Extract the (x, y) coordinate from the center of the cell holding the provided text.  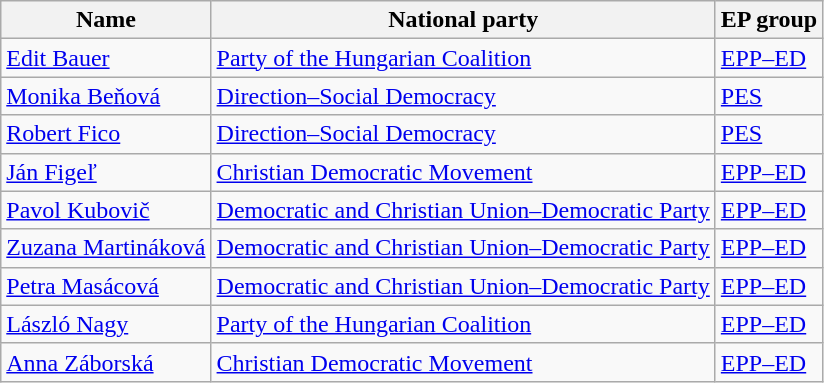
EP group (768, 20)
László Nagy (106, 324)
Name (106, 20)
Anna Záborská (106, 362)
Edit Bauer (106, 58)
Zuzana Martináková (106, 248)
Pavol Kubovič (106, 210)
National party (463, 20)
Petra Masácová (106, 286)
Monika Beňová (106, 96)
Ján Figeľ (106, 172)
Robert Fico (106, 134)
